Extract the (x, y) coordinate from the center of the cell holding the provided text.  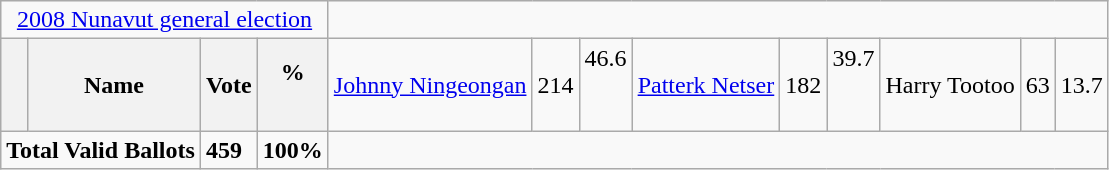
2008 Nunavut general election (165, 20)
Total Valid Ballots (101, 150)
46.6 (606, 85)
Harry Tootoo (950, 85)
39.7 (854, 85)
Johnny Ningeongan (430, 85)
% (292, 85)
100% (292, 150)
459 (228, 150)
63 (1038, 85)
Vote (228, 85)
182 (804, 85)
Name (114, 85)
214 (556, 85)
Patterk Netser (706, 85)
13.7 (1082, 85)
